Scan for the cell matching the given text and deliver its (X, Y) coordinate at center. 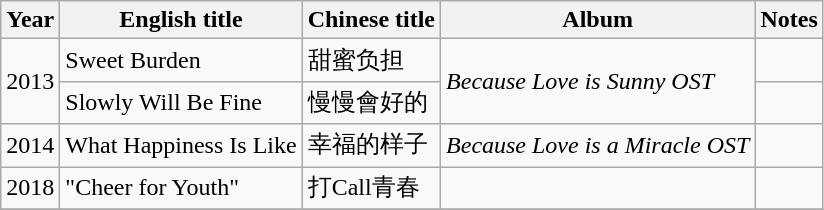
Slowly Will Be Fine (181, 102)
Because Love is Sunny OST (598, 82)
甜蜜负担 (371, 60)
2013 (30, 82)
Because Love is a Miracle OST (598, 146)
Chinese title (371, 20)
Sweet Burden (181, 60)
Notes (789, 20)
Album (598, 20)
What Happiness Is Like (181, 146)
2014 (30, 146)
English title (181, 20)
打Call青春 (371, 188)
慢慢會好的 (371, 102)
2018 (30, 188)
"Cheer for Youth" (181, 188)
幸福的样子 (371, 146)
Year (30, 20)
